Provide the (x, y) coordinate of the cell's center where the given text is located.  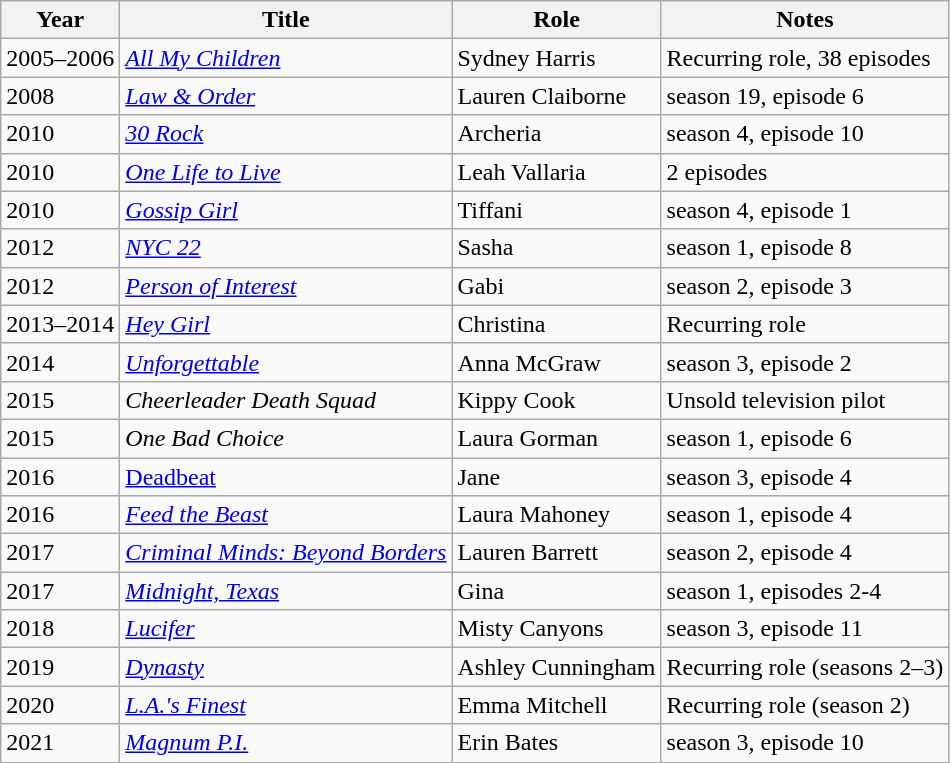
Gabi (556, 286)
One Bad Choice (286, 438)
Recurring role (seasons 2–3) (805, 667)
Sydney Harris (556, 58)
season 2, episode 4 (805, 553)
2019 (60, 667)
Erin Bates (556, 743)
Feed the Beast (286, 515)
season 1, episode 6 (805, 438)
Laura Mahoney (556, 515)
Hey Girl (286, 324)
season 3, episode 4 (805, 477)
season 1, episode 8 (805, 248)
Year (60, 20)
season 4, episode 10 (805, 134)
Title (286, 20)
Emma Mitchell (556, 705)
Unsold television pilot (805, 400)
Criminal Minds: Beyond Borders (286, 553)
season 19, episode 6 (805, 96)
Unforgettable (286, 362)
2020 (60, 705)
season 3, episode 2 (805, 362)
Laura Gorman (556, 438)
Lauren Barrett (556, 553)
season 3, episode 11 (805, 629)
Sasha (556, 248)
Kippy Cook (556, 400)
season 1, episode 4 (805, 515)
Recurring role (805, 324)
2 episodes (805, 172)
Lucifer (286, 629)
2021 (60, 743)
Anna McGraw (556, 362)
Midnight, Texas (286, 591)
Lauren Claiborne (556, 96)
2008 (60, 96)
Christina (556, 324)
season 4, episode 1 (805, 210)
season 3, episode 10 (805, 743)
Magnum P.I. (286, 743)
Leah Vallaria (556, 172)
Jane (556, 477)
All My Children (286, 58)
season 2, episode 3 (805, 286)
One Life to Live (286, 172)
Ashley Cunningham (556, 667)
Cheerleader Death Squad (286, 400)
Notes (805, 20)
L.A.'s Finest (286, 705)
Misty Canyons (556, 629)
Tiffani (556, 210)
NYC 22 (286, 248)
Gossip Girl (286, 210)
Recurring role, 38 episodes (805, 58)
30 Rock (286, 134)
Dynasty (286, 667)
Deadbeat (286, 477)
Law & Order (286, 96)
Gina (556, 591)
Archeria (556, 134)
2013–2014 (60, 324)
Person of Interest (286, 286)
2014 (60, 362)
2018 (60, 629)
Recurring role (season 2) (805, 705)
season 1, episodes 2-4 (805, 591)
Role (556, 20)
2005–2006 (60, 58)
